Scan for the cell matching the given text and deliver its [x, y] coordinate at center. 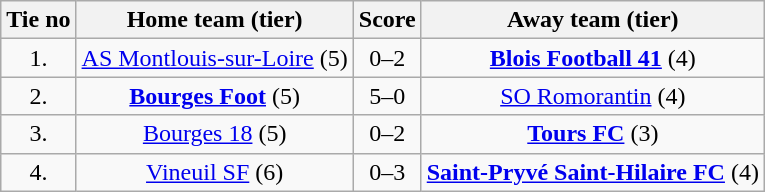
Bourges 18 (5) [214, 134]
Home team (tier) [214, 20]
Away team (tier) [592, 20]
SO Romorantin (4) [592, 96]
AS Montlouis-sur-Loire (5) [214, 58]
5–0 [387, 96]
Bourges Foot (5) [214, 96]
3. [38, 134]
Score [387, 20]
2. [38, 96]
Tie no [38, 20]
Saint-Pryvé Saint-Hilaire FC (4) [592, 172]
1. [38, 58]
Vineuil SF (6) [214, 172]
Tours FC (3) [592, 134]
0–3 [387, 172]
4. [38, 172]
Blois Football 41 (4) [592, 58]
